Scan for the cell matching the given text and deliver its [x, y] coordinate at center. 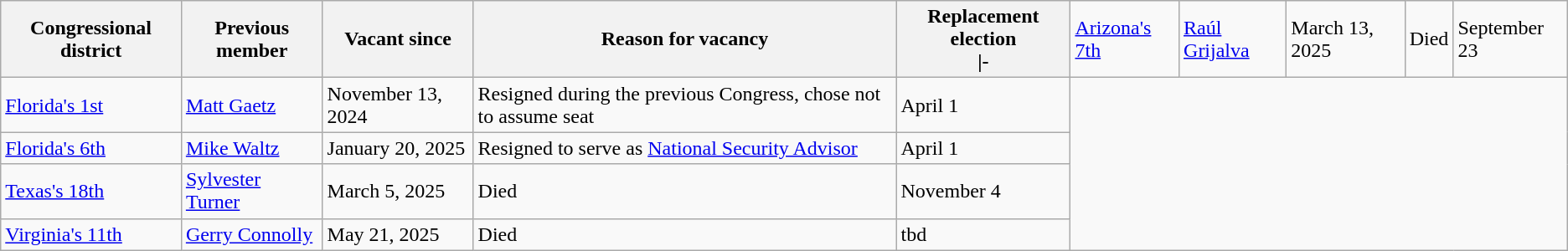
Vacant since [398, 39]
Gerry Connolly [251, 234]
Replacement election|- [983, 39]
Arizona's 7th [1125, 39]
Sylvester Turner [251, 191]
Mike Waltz [251, 148]
Texas's 18th [91, 191]
March 5, 2025 [398, 191]
Reason for vacancy [685, 39]
Florida's 6th [91, 148]
November 4 [983, 191]
Virginia's 11th [91, 234]
November 13, 2024 [398, 105]
Resigned during the previous Congress, chose not to assume seat [685, 105]
Florida's 1st [91, 105]
Resigned to serve as National Security Advisor [685, 148]
September 23 [1510, 39]
May 21, 2025 [398, 234]
Previous member [251, 39]
tbd [983, 234]
January 20, 2025 [398, 148]
Raúl Grijalva [1233, 39]
March 13, 2025 [1345, 39]
Matt Gaetz [251, 105]
Congressional district [91, 39]
